Identify which cell holds the provided text, then report its (x, y) central coordinate. 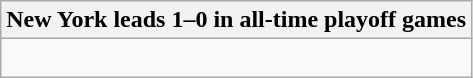
New York leads 1–0 in all-time playoff games (236, 20)
